Return [x, y] of the center of cell containing provided text 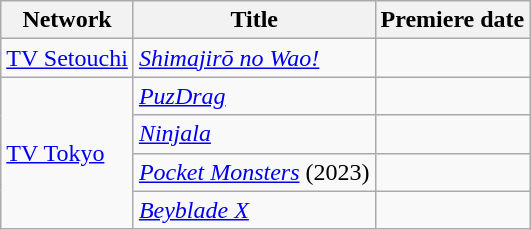
Premiere date [452, 20]
Title [254, 20]
Pocket Monsters (2023) [254, 172]
Network [68, 20]
Shimajirō no Wao! [254, 58]
TV Tokyo [68, 153]
Beyblade X [254, 210]
TV Setouchi [68, 58]
PuzDrag [254, 96]
Ninjala [254, 134]
